Return [x, y] of the center of cell containing provided text 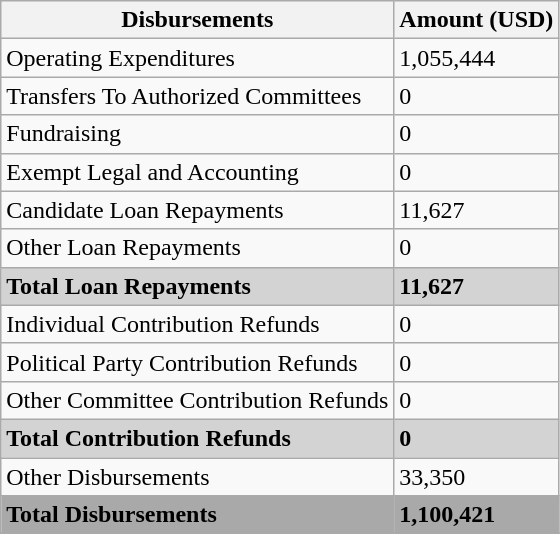
Total Loan Repayments [198, 286]
Disbursements [198, 20]
Operating Expenditures [198, 58]
Other Disbursements [198, 477]
1,100,421 [476, 515]
Total Contribution Refunds [198, 438]
Exempt Legal and Accounting [198, 172]
Individual Contribution Refunds [198, 324]
Total Disbursements [198, 515]
Fundraising [198, 134]
Other Committee Contribution Refunds [198, 400]
Amount (USD) [476, 20]
Political Party Contribution Refunds [198, 362]
Other Loan Repayments [198, 248]
1,055,444 [476, 58]
33,350 [476, 477]
Candidate Loan Repayments [198, 210]
Transfers To Authorized Committees [198, 96]
